Pinpoint the cell where the given text exists, returning its [X, Y] midpoint coordinate. 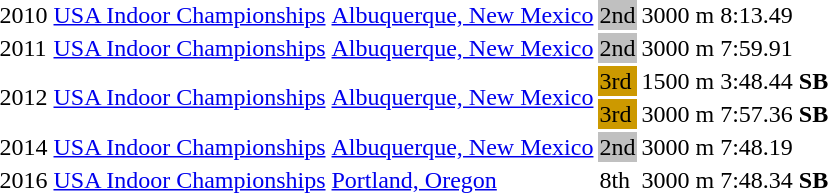
1500 m [678, 81]
